Capture the cell that displays the provided text and extract its [x, y] central coordinate. 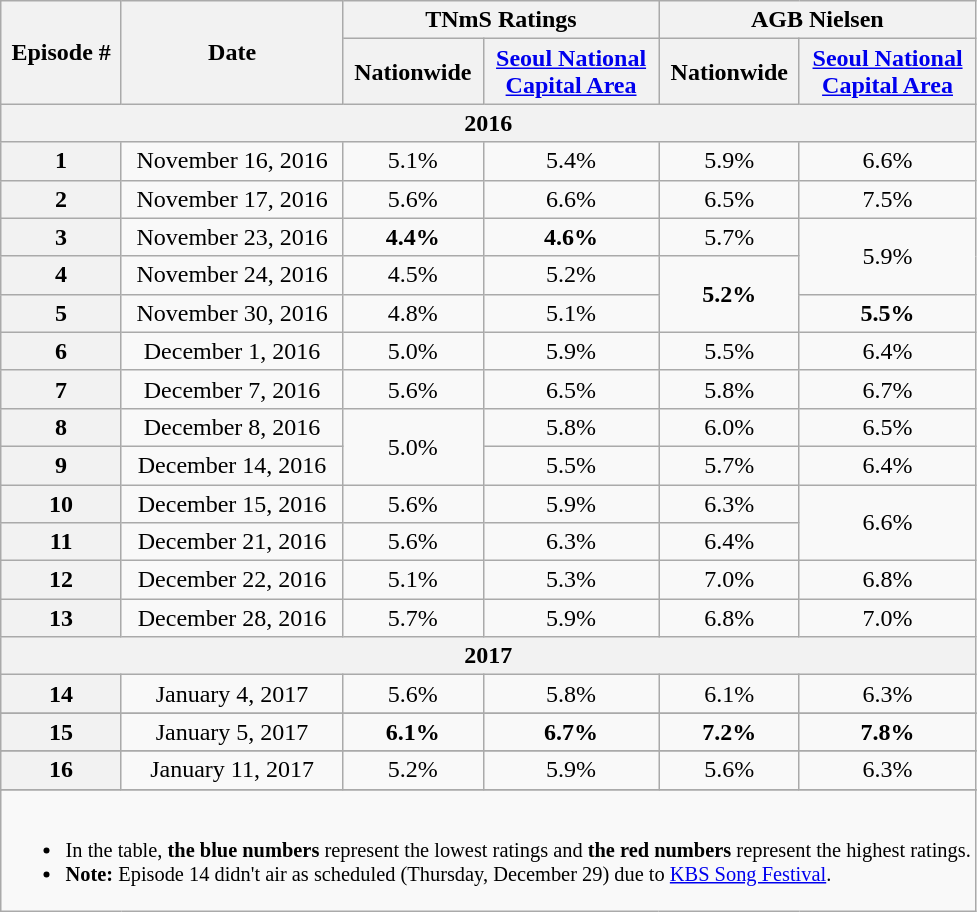
November 23, 2016 [232, 237]
4.4% [413, 237]
Episode # [62, 52]
January 11, 2017 [232, 770]
December 22, 2016 [232, 580]
4.5% [413, 275]
10 [62, 503]
2 [62, 199]
13 [62, 618]
December 8, 2016 [232, 427]
7.8% [887, 732]
12 [62, 580]
3 [62, 237]
November 17, 2016 [232, 199]
November 30, 2016 [232, 313]
December 21, 2016 [232, 542]
January 4, 2017 [232, 694]
December 28, 2016 [232, 618]
7.5% [887, 199]
6.0% [729, 427]
December 14, 2016 [232, 465]
14 [62, 694]
4 [62, 275]
5.4% [571, 161]
11 [62, 542]
2016 [488, 123]
7.2% [729, 732]
4.6% [571, 237]
AGB Nielsen [817, 20]
5.3% [571, 580]
4.8% [413, 313]
5 [62, 313]
November 24, 2016 [232, 275]
7 [62, 389]
1 [62, 161]
2017 [488, 656]
15 [62, 732]
8 [62, 427]
January 5, 2017 [232, 732]
December 7, 2016 [232, 389]
November 16, 2016 [232, 161]
December 15, 2016 [232, 503]
December 1, 2016 [232, 351]
Date [232, 52]
6 [62, 351]
9 [62, 465]
16 [62, 770]
TNmS Ratings [501, 20]
